Pinpoint the cell where the given text exists, returning its [X, Y] midpoint coordinate. 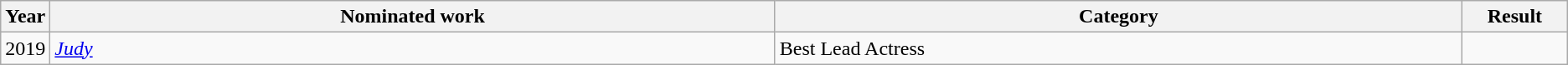
Result [1515, 17]
Nominated work [412, 17]
Year [25, 17]
2019 [25, 48]
Best Lead Actress [1118, 48]
Judy [412, 48]
Category [1118, 17]
